Locate the cell with the specified text and output its [x, y] center coordinate. 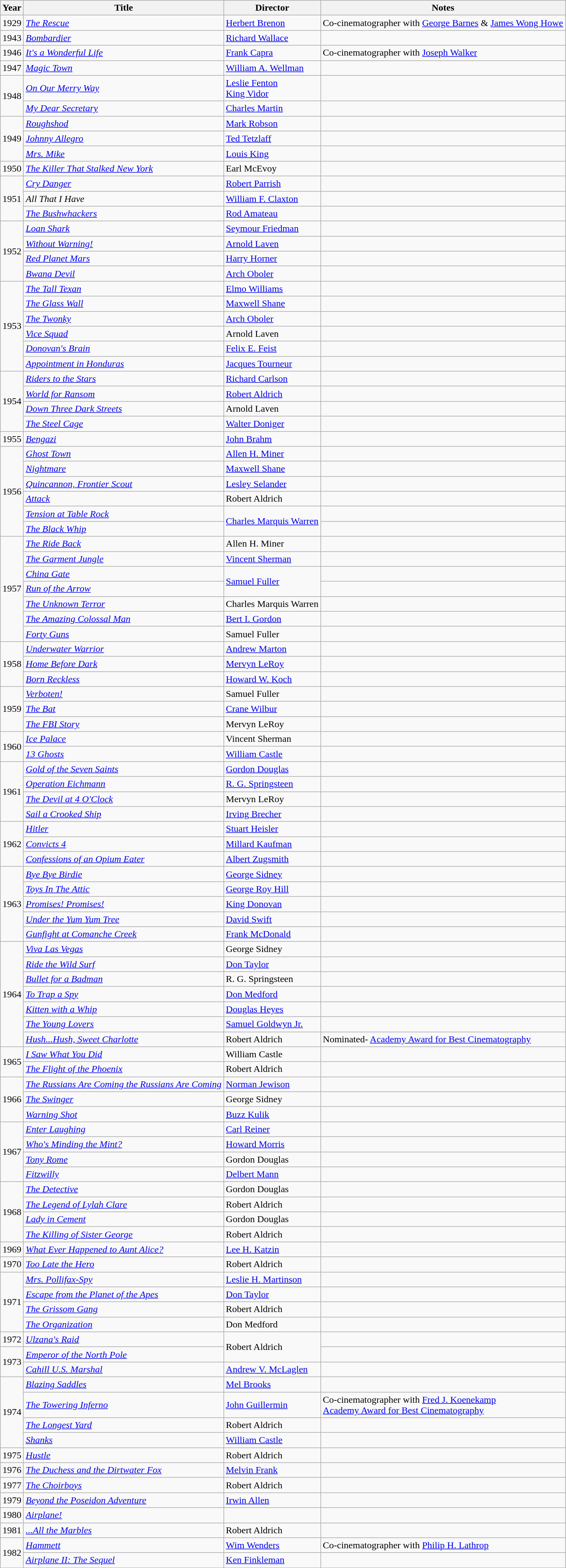
Convicts 4 [124, 844]
Sail a Crooked Ship [124, 814]
Norman Jewison [272, 1084]
The Glass Wall [124, 304]
Co-cinematographer with George Barnes & James Wong Howe [443, 23]
The Swinger [124, 1099]
Albert Zugsmith [272, 859]
The Amazing Colossal Man [124, 619]
Airplane! [124, 1515]
What Ever Happened to Aunt Alice? [124, 1249]
Hammett [124, 1545]
1946 [12, 53]
1971 [12, 1302]
1964 [12, 994]
1977 [12, 1485]
Gunfight at Comanche Creek [124, 934]
Hitler [124, 829]
Confessions of an Opium Eater [124, 859]
Bullet for a Badman [124, 979]
Rod Amateau [272, 214]
Douglas Heyes [272, 1009]
Herbert Brenon [272, 23]
Red Planet Mars [124, 259]
Bwana Devil [124, 274]
The Bushwhackers [124, 214]
King Donovan [272, 904]
The Young Lovers [124, 1024]
Notes [443, 8]
The Killer That Stalked New York [124, 168]
1959 [12, 709]
Cry Danger [124, 183]
Tension at Table Rock [124, 514]
1950 [12, 168]
Enter Laughing [124, 1129]
1967 [12, 1152]
Mrs. Pollifax-Spy [124, 1279]
Harry Horner [272, 259]
On Our Merry Way [124, 88]
Toys In The Attic [124, 889]
Emperor of the North Pole [124, 1354]
1948 [12, 95]
Without Warning! [124, 244]
1982 [12, 1553]
1929 [12, 23]
1966 [12, 1099]
Bombardier [124, 38]
1955 [12, 439]
Howard Morris [272, 1144]
The FBI Story [124, 724]
Fitzwilly [124, 1174]
13 Ghosts [124, 754]
My Dear Secretary [124, 108]
Tony Rome [124, 1159]
Born Reckless [124, 679]
Jacques Tourneur [272, 364]
It's a Wonderful Life [124, 53]
Samuel Goldwyn Jr. [272, 1024]
The Grissom Gang [124, 1309]
Mrs. Mike [124, 153]
Verboten! [124, 694]
Robert Parrish [272, 183]
1949 [12, 138]
Bye Bye Birdie [124, 874]
Gold of the Seven Saints [124, 769]
Magic Town [124, 68]
World for Ransom [124, 394]
John Brahm [272, 439]
The Longest Yard [124, 1425]
Bert I. Gordon [272, 619]
Donovan's Brain [124, 349]
Andrew Marton [272, 649]
Escape from the Planet of the Apes [124, 1294]
1972 [12, 1339]
The Devil at 4 O'Clock [124, 799]
Attack [124, 499]
Cahill U.S. Marshal [124, 1369]
1979 [12, 1500]
1960 [12, 747]
Andrew V. McLaglen [272, 1369]
Louis King [272, 153]
Irwin Allen [272, 1500]
The Towering Inferno [124, 1405]
1951 [12, 198]
The Killing of Sister George [124, 1234]
The Legend of Lylah Clare [124, 1204]
1963 [12, 904]
1956 [12, 491]
The Bat [124, 709]
The Twonky [124, 319]
Co-cinematographer with Philip H. Lathrop [443, 1545]
Home Before Dark [124, 664]
Beyond the Poseidon Adventure [124, 1500]
Title [124, 8]
Melvin Frank [272, 1470]
Leslie H. Martinson [272, 1279]
Shanks [124, 1440]
Appointment in Honduras [124, 364]
Nightmare [124, 469]
1957 [12, 589]
Year [12, 8]
Ice Palace [124, 739]
Frank McDonald [272, 934]
China Gate [124, 574]
To Trap a Spy [124, 994]
Lesley Selander [272, 484]
Underwater Warrior [124, 649]
1975 [12, 1455]
Who's Minding the Mint? [124, 1144]
Riders to the Stars [124, 379]
1969 [12, 1249]
All That I Have [124, 198]
...All the Marbles [124, 1530]
1947 [12, 68]
Ghost Town [124, 454]
The Garment Jungle [124, 559]
1952 [12, 251]
Operation Eichmann [124, 784]
John Guillermin [272, 1405]
George Roy Hill [272, 889]
William F. Claxton [272, 198]
Mel Brooks [272, 1384]
Delbert Mann [272, 1174]
I Saw What You Did [124, 1054]
Blazing Saddles [124, 1384]
Bengazi [124, 439]
Felix E. Feist [272, 349]
Elmo Williams [272, 289]
The Unknown Terror [124, 604]
Under the Yum Yum Tree [124, 919]
Stuart Heisler [272, 829]
Wim Wenders [272, 1545]
Airplane II: The Sequel [124, 1560]
Run of the Arrow [124, 589]
Carl Reiner [272, 1129]
Quincannon, Frontier Scout [124, 484]
1970 [12, 1264]
Down Three Dark Streets [124, 409]
1965 [12, 1062]
The Organization [124, 1324]
Mark Robson [272, 123]
Kitten with a Whip [124, 1009]
1976 [12, 1470]
Millard Kaufman [272, 844]
The Duchess and the Dirtwater Fox [124, 1470]
The Choirboys [124, 1485]
Co-cinematographer with Joseph Walker [443, 53]
David Swift [272, 919]
1974 [12, 1412]
Forty Guns [124, 634]
The Tall Texan [124, 289]
The Steel Cage [124, 424]
Howard W. Koch [272, 679]
The Russians Are Coming the Russians Are Coming [124, 1084]
Co-cinematographer with Fred J. KoenekampAcademy Award for Best Cinematography [443, 1405]
Hustle [124, 1455]
Ulzana's Raid [124, 1339]
Hush...Hush, Sweet Charlotte [124, 1039]
The Rescue [124, 23]
1953 [12, 326]
Ken Finkleman [272, 1560]
Roughshod [124, 123]
1968 [12, 1212]
Johnny Allegro [124, 138]
Charles Martin [272, 108]
1980 [12, 1515]
1962 [12, 844]
1943 [12, 38]
1954 [12, 401]
Frank Capra [272, 53]
Irving Brecher [272, 814]
Warning Shot [124, 1114]
Viva Las Vegas [124, 949]
Walter Doniger [272, 424]
The Detective [124, 1189]
Vice Squad [124, 334]
Richard Wallace [272, 38]
1958 [12, 664]
Lee H. Katzin [272, 1249]
Ride the Wild Surf [124, 964]
Director [272, 8]
Seymour Friedman [272, 229]
1981 [12, 1530]
Earl McEvoy [272, 168]
Leslie FentonKing Vidor [272, 88]
1961 [12, 791]
The Ride Back [124, 544]
Too Late the Hero [124, 1264]
Buzz Kulik [272, 1114]
Ted Tetzlaff [272, 138]
Richard Carlson [272, 379]
Loan Shark [124, 229]
The Flight of the Phoenix [124, 1069]
Lady in Cement [124, 1219]
Nominated- Academy Award for Best Cinematography [443, 1039]
The Black Whip [124, 529]
Crane Wilbur [272, 709]
1973 [12, 1362]
Promises! Promises! [124, 904]
William A. Wellman [272, 68]
